Detect which cell encompasses the target text, then output its (X, Y) center coordinate. 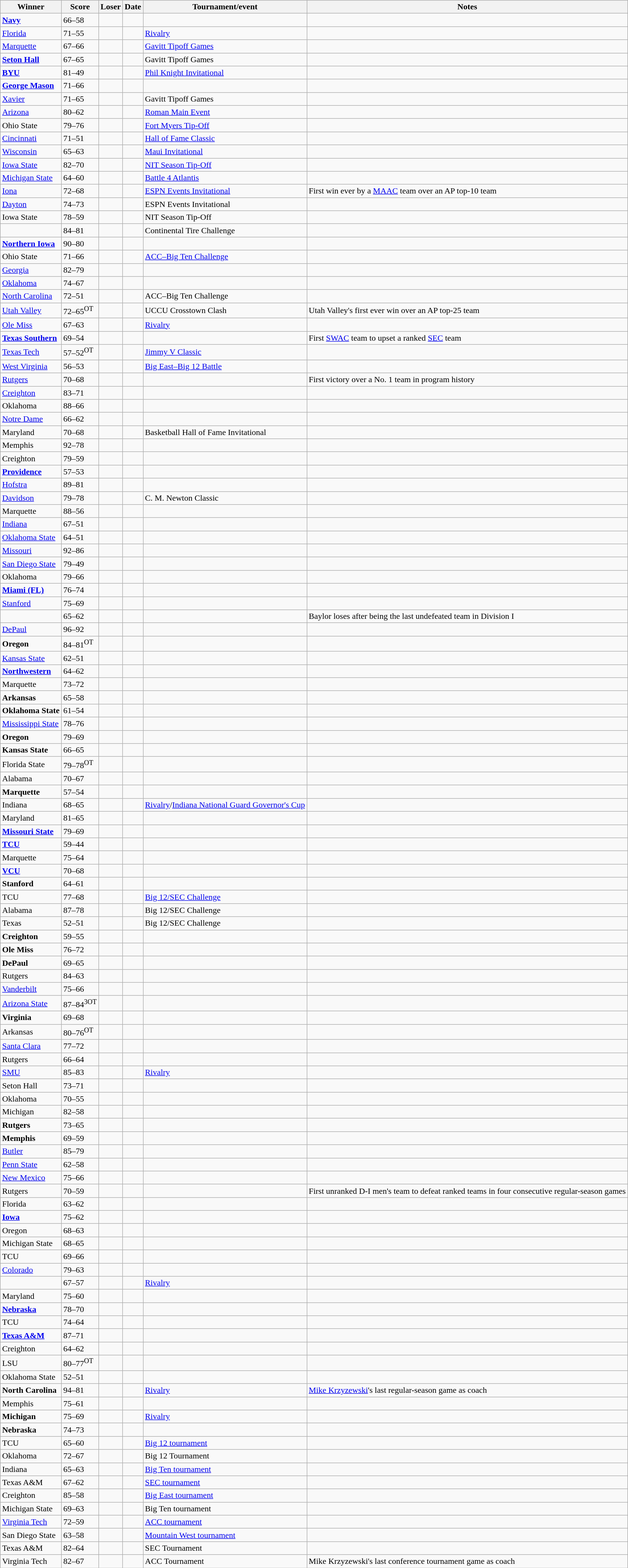
71–51 (80, 138)
66–58 (80, 20)
Mississippi State (31, 724)
Missouri State (31, 831)
Miami (FL) (31, 590)
Iona (31, 191)
78–59 (80, 217)
Texas Southern (31, 338)
First SWAC team to upset a ranked SEC team (467, 338)
70–55 (80, 1099)
67–57 (80, 1283)
70–59 (80, 1191)
64–61 (80, 884)
88–56 (80, 511)
Battle 4 Atlantis (225, 178)
Dayton (31, 204)
82–64 (80, 1548)
74–67 (80, 283)
VCU (31, 871)
79–63 (80, 1270)
Mountain West tournament (225, 1535)
85–79 (80, 1151)
First unranked D-I men's team to defeat ranked teams in four consecutive regular-season games (467, 1191)
Rivalry/Indiana National Guard Governor's Cup (225, 805)
78–76 (80, 724)
Tournament/event (225, 7)
SMU (31, 1073)
Georgia (31, 270)
57–54 (80, 792)
Jimmy V Classic (225, 352)
66–62 (80, 419)
Colorado (31, 1270)
79–59 (80, 459)
Fort Myers Tip-Off (225, 125)
LSU (31, 1363)
89–81 (80, 485)
Texas Tech (31, 352)
66–65 (80, 750)
63–62 (80, 1204)
Missouri (31, 550)
Big 12 tournament (225, 1443)
Baylor loses after being the last undefeated team in Division I (467, 616)
79–78OT (80, 764)
90–80 (80, 244)
73–71 (80, 1086)
Loser (111, 7)
ACC Tournament (225, 1561)
Mike Krzyzewski's last regular-season game as coach (467, 1390)
C. M. Newton Classic (225, 498)
69–63 (80, 1509)
69–65 (80, 963)
87–71 (80, 1335)
Navy (31, 20)
First victory over a No. 1 team in program history (467, 379)
Notre Dame (31, 419)
69–66 (80, 1257)
Arizona State (31, 1003)
67–51 (80, 524)
64–51 (80, 537)
Butler (31, 1151)
Penn State (31, 1164)
65–58 (80, 697)
83–71 (80, 393)
65–62 (80, 616)
73–72 (80, 684)
First win ever by a MAAC team over an AP top-10 team (467, 191)
72–51 (80, 296)
62–51 (80, 658)
92–86 (80, 550)
63–58 (80, 1535)
75–61 (80, 1404)
West Virginia (31, 366)
69–68 (80, 1018)
76–72 (80, 950)
70–67 (80, 778)
81–49 (80, 73)
Northwestern (31, 671)
Texas (31, 923)
76–74 (80, 590)
72–67 (80, 1456)
92–78 (80, 445)
96–92 (80, 630)
George Mason (31, 86)
82–79 (80, 270)
69–59 (80, 1138)
Date (133, 7)
82–58 (80, 1112)
71–65 (80, 99)
67–65 (80, 59)
81–65 (80, 818)
74–64 (80, 1322)
BYU (31, 73)
Hofstra (31, 485)
Big 12 Tournament (225, 1456)
61–54 (80, 711)
79–78 (80, 498)
62–58 (80, 1164)
Continental Tire Challenge (225, 230)
85–83 (80, 1073)
69–54 (80, 338)
Iowa (31, 1217)
Hall of Fame Classic (225, 138)
85–58 (80, 1495)
Score (80, 7)
64–60 (80, 178)
87–78 (80, 910)
Big East tournament (225, 1495)
67–63 (80, 325)
Northern Iowa (31, 244)
UCCU Crosstown Clash (225, 310)
82–67 (80, 1561)
59–55 (80, 936)
75–64 (80, 858)
Santa Clara (31, 1046)
94–81 (80, 1390)
77–68 (80, 897)
84–81OT (80, 644)
SEC tournament (225, 1482)
79–49 (80, 564)
88–66 (80, 406)
New Mexico (31, 1178)
Roman Main Event (225, 112)
Vanderbilt (31, 989)
68–63 (80, 1230)
80–62 (80, 112)
82–70 (80, 165)
Florida State (31, 764)
73–65 (80, 1125)
87–843OT (80, 1003)
59–44 (80, 844)
Winner (31, 7)
72–65OT (80, 310)
67–62 (80, 1482)
Mike Krzyzewski's last conference tournament game as coach (467, 1561)
Utah Valley's first ever win over an AP top-25 team (467, 310)
Providence (31, 472)
79–66 (80, 577)
78–70 (80, 1309)
Xavier (31, 99)
Big East–Big 12 Battle (225, 366)
57–52OT (80, 352)
75–60 (80, 1296)
65–60 (80, 1443)
Cincinnati (31, 138)
67–66 (80, 46)
Arizona (31, 112)
79–76 (80, 125)
Notes (467, 7)
71–55 (80, 33)
84–63 (80, 976)
57–53 (80, 472)
77–72 (80, 1046)
56–53 (80, 366)
Basketball Hall of Fame Invitational (225, 432)
66–64 (80, 1059)
72–59 (80, 1522)
ACC tournament (225, 1522)
80–76OT (80, 1032)
75–62 (80, 1217)
Virginia (31, 1018)
84–81 (80, 230)
72–68 (80, 191)
Utah Valley (31, 310)
Maui Invitational (225, 151)
80–77OT (80, 1363)
Davidson (31, 498)
SEC Tournament (225, 1548)
Wisconsin (31, 151)
Phil Knight Invitational (225, 73)
